From the cell containing the given text, extract its center point as [x, y] coordinate. 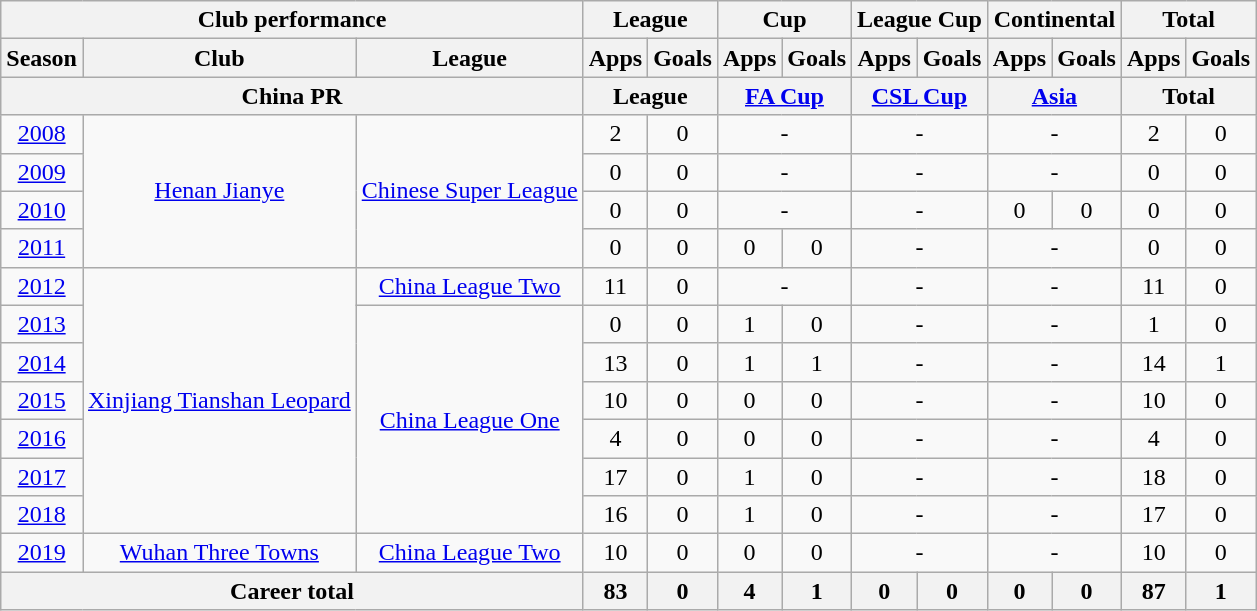
2011 [42, 248]
16 [615, 515]
2012 [42, 286]
CSL Cup [920, 96]
2017 [42, 477]
83 [615, 591]
2018 [42, 515]
13 [615, 362]
Xinjiang Tianshan Leopard [219, 400]
Wuhan Three Towns [219, 553]
18 [1153, 477]
2013 [42, 324]
League Cup [920, 20]
2014 [42, 362]
Chinese Super League [470, 191]
Asia [1054, 96]
2019 [42, 553]
2015 [42, 400]
China PR [292, 96]
FA Cup [784, 96]
2009 [42, 172]
Henan Jianye [219, 191]
87 [1153, 591]
2016 [42, 438]
Continental [1054, 20]
Club performance [292, 20]
Club [219, 58]
2008 [42, 134]
China League One [470, 419]
14 [1153, 362]
Career total [292, 591]
Season [42, 58]
2010 [42, 210]
Cup [784, 20]
